Provide the [x, y] coordinate of the cell's center where the given text is located.  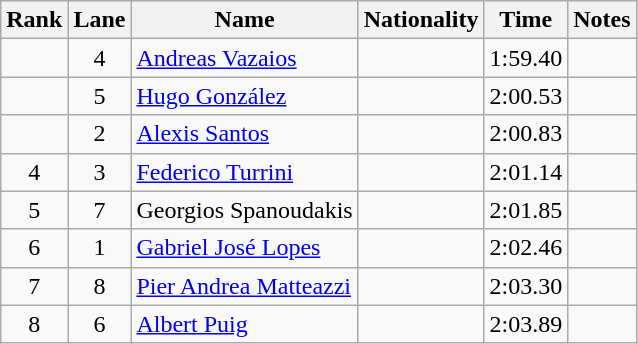
1 [100, 248]
Nationality [421, 20]
2:03.89 [526, 324]
2:01.14 [526, 172]
Pier Andrea Matteazzi [244, 286]
Name [244, 20]
3 [100, 172]
Georgios Spanoudakis [244, 210]
Rank [34, 20]
Alexis Santos [244, 134]
2:03.30 [526, 286]
Time [526, 20]
2:00.83 [526, 134]
Hugo González [244, 96]
Federico Turrini [244, 172]
Gabriel José Lopes [244, 248]
Lane [100, 20]
2:00.53 [526, 96]
Andreas Vazaios [244, 58]
1:59.40 [526, 58]
Albert Puig [244, 324]
2:02.46 [526, 248]
Notes [602, 20]
2 [100, 134]
2:01.85 [526, 210]
